Locate the cell with the specified text and output its (X, Y) center coordinate. 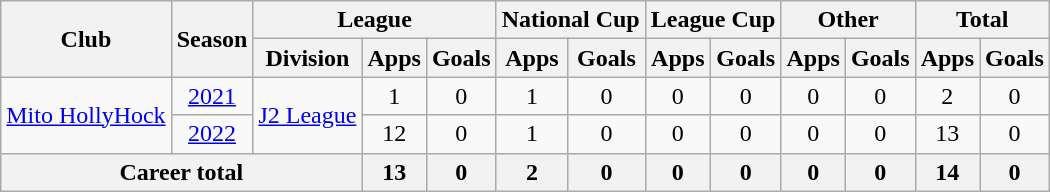
League Cup (713, 20)
Mito HollyHock (86, 115)
J2 League (308, 115)
Club (86, 39)
Career total (182, 172)
12 (394, 134)
2022 (212, 134)
14 (947, 172)
2021 (212, 96)
Other (848, 20)
Total (982, 20)
Season (212, 39)
National Cup (570, 20)
Division (308, 58)
League (374, 20)
